Return [x, y] of the center of cell containing provided text 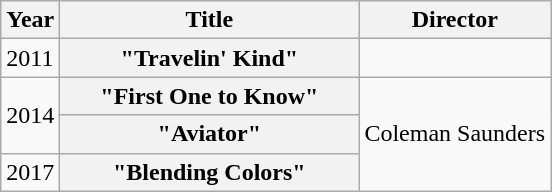
"Travelin' Kind" [210, 58]
Year [30, 20]
2017 [30, 172]
Title [210, 20]
"First One to Know" [210, 96]
2011 [30, 58]
2014 [30, 115]
Director [455, 20]
Coleman Saunders [455, 134]
"Blending Colors" [210, 172]
"Aviator" [210, 134]
